From the cell containing the given text, extract its center point as [X, Y] coordinate. 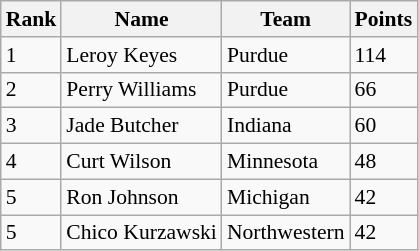
Perry Williams [142, 90]
Leroy Keyes [142, 55]
4 [32, 162]
60 [384, 126]
Minnesota [286, 162]
2 [32, 90]
Curt Wilson [142, 162]
48 [384, 162]
3 [32, 126]
Michigan [286, 197]
Northwestern [286, 233]
Team [286, 19]
Chico Kurzawski [142, 233]
Rank [32, 19]
114 [384, 55]
Indiana [286, 126]
66 [384, 90]
Jade Butcher [142, 126]
1 [32, 55]
Name [142, 19]
Ron Johnson [142, 197]
Points [384, 19]
